Locate the cell with the specified text and output its [X, Y] center coordinate. 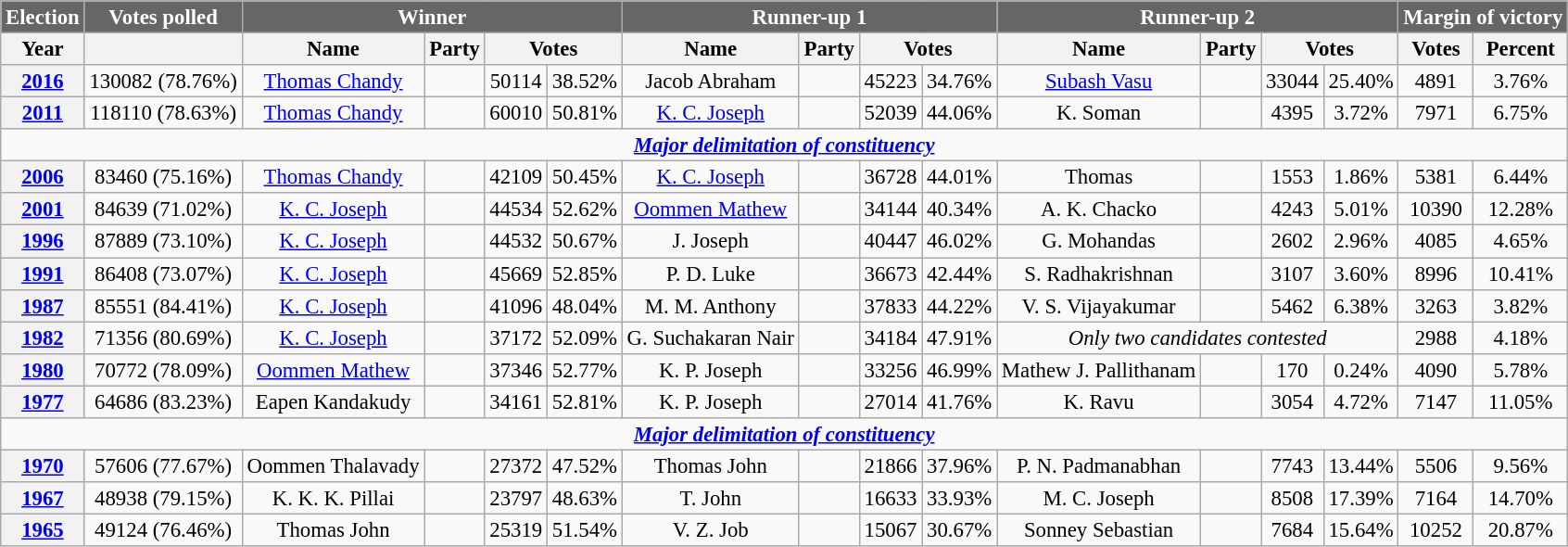
6.38% [1360, 306]
33044 [1293, 82]
2011 [43, 113]
23797 [516, 499]
Jacob Abraham [710, 82]
2988 [1436, 337]
45669 [516, 274]
37172 [516, 337]
50114 [516, 82]
6.44% [1521, 178]
3263 [1436, 306]
46.02% [960, 241]
8996 [1436, 274]
Only two candidates contested [1197, 337]
V. Z. Job [710, 530]
40447 [891, 241]
Runner-up 2 [1197, 17]
38.52% [584, 82]
Votes polled [163, 17]
4891 [1436, 82]
M. C. Joseph [1099, 499]
2006 [43, 178]
P. N. Padmanabhan [1099, 465]
2602 [1293, 241]
36728 [891, 178]
2.96% [1360, 241]
7164 [1436, 499]
52.85% [584, 274]
3054 [1293, 402]
1991 [43, 274]
10390 [1436, 210]
41096 [516, 306]
1982 [43, 337]
47.52% [584, 465]
Election [43, 17]
Percent [1521, 50]
12.28% [1521, 210]
G. Mohandas [1099, 241]
1.86% [1360, 178]
44534 [516, 210]
46.99% [960, 369]
4.18% [1521, 337]
3.60% [1360, 274]
13.44% [1360, 465]
10252 [1436, 530]
83460 (75.16%) [163, 178]
4.72% [1360, 402]
34184 [891, 337]
3107 [1293, 274]
86408 (73.07%) [163, 274]
85551 (84.41%) [163, 306]
84639 (71.02%) [163, 210]
Runner-up 1 [809, 17]
36673 [891, 274]
5381 [1436, 178]
4243 [1293, 210]
64686 (83.23%) [163, 402]
52039 [891, 113]
4090 [1436, 369]
50.67% [584, 241]
40.34% [960, 210]
34161 [516, 402]
0.24% [1360, 369]
14.70% [1521, 499]
1970 [43, 465]
48.63% [584, 499]
Margin of victory [1483, 17]
7684 [1293, 530]
Subash Vasu [1099, 82]
1977 [43, 402]
2016 [43, 82]
44532 [516, 241]
27014 [891, 402]
49124 (76.46%) [163, 530]
37.96% [960, 465]
87889 (73.10%) [163, 241]
5506 [1436, 465]
118110 (78.63%) [163, 113]
Thomas [1099, 178]
52.09% [584, 337]
K. K. K. Pillai [334, 499]
1967 [43, 499]
T. John [710, 499]
130082 (78.76%) [163, 82]
Year [43, 50]
1980 [43, 369]
60010 [516, 113]
52.81% [584, 402]
17.39% [1360, 499]
44.22% [960, 306]
48.04% [584, 306]
4395 [1293, 113]
V. S. Vijayakumar [1099, 306]
Sonney Sebastian [1099, 530]
34144 [891, 210]
J. Joseph [710, 241]
45223 [891, 82]
2001 [43, 210]
33.93% [960, 499]
27372 [516, 465]
70772 (78.09%) [163, 369]
25319 [516, 530]
71356 (80.69%) [163, 337]
170 [1293, 369]
34.76% [960, 82]
30.67% [960, 530]
K. Ravu [1099, 402]
4.65% [1521, 241]
16633 [891, 499]
G. Suchakaran Nair [710, 337]
1996 [43, 241]
42.44% [960, 274]
15.64% [1360, 530]
1553 [1293, 178]
M. M. Anthony [710, 306]
Winner [432, 17]
6.75% [1521, 113]
50.45% [584, 178]
S. Radhakrishnan [1099, 274]
20.87% [1521, 530]
5462 [1293, 306]
7147 [1436, 402]
25.40% [1360, 82]
7743 [1293, 465]
9.56% [1521, 465]
44.01% [960, 178]
Mathew J. Pallithanam [1099, 369]
51.54% [584, 530]
3.76% [1521, 82]
37833 [891, 306]
11.05% [1521, 402]
44.06% [960, 113]
41.76% [960, 402]
P. D. Luke [710, 274]
48938 (79.15%) [163, 499]
3.72% [1360, 113]
1987 [43, 306]
52.77% [584, 369]
52.62% [584, 210]
1965 [43, 530]
7971 [1436, 113]
47.91% [960, 337]
4085 [1436, 241]
10.41% [1521, 274]
5.01% [1360, 210]
37346 [516, 369]
5.78% [1521, 369]
Eapen Kandakudy [334, 402]
50.81% [584, 113]
A. K. Chacko [1099, 210]
K. Soman [1099, 113]
8508 [1293, 499]
Oommen Thalavady [334, 465]
33256 [891, 369]
21866 [891, 465]
3.82% [1521, 306]
42109 [516, 178]
57606 (77.67%) [163, 465]
15067 [891, 530]
